Output the (X, Y) coordinate of the center of the cell containing the given text.  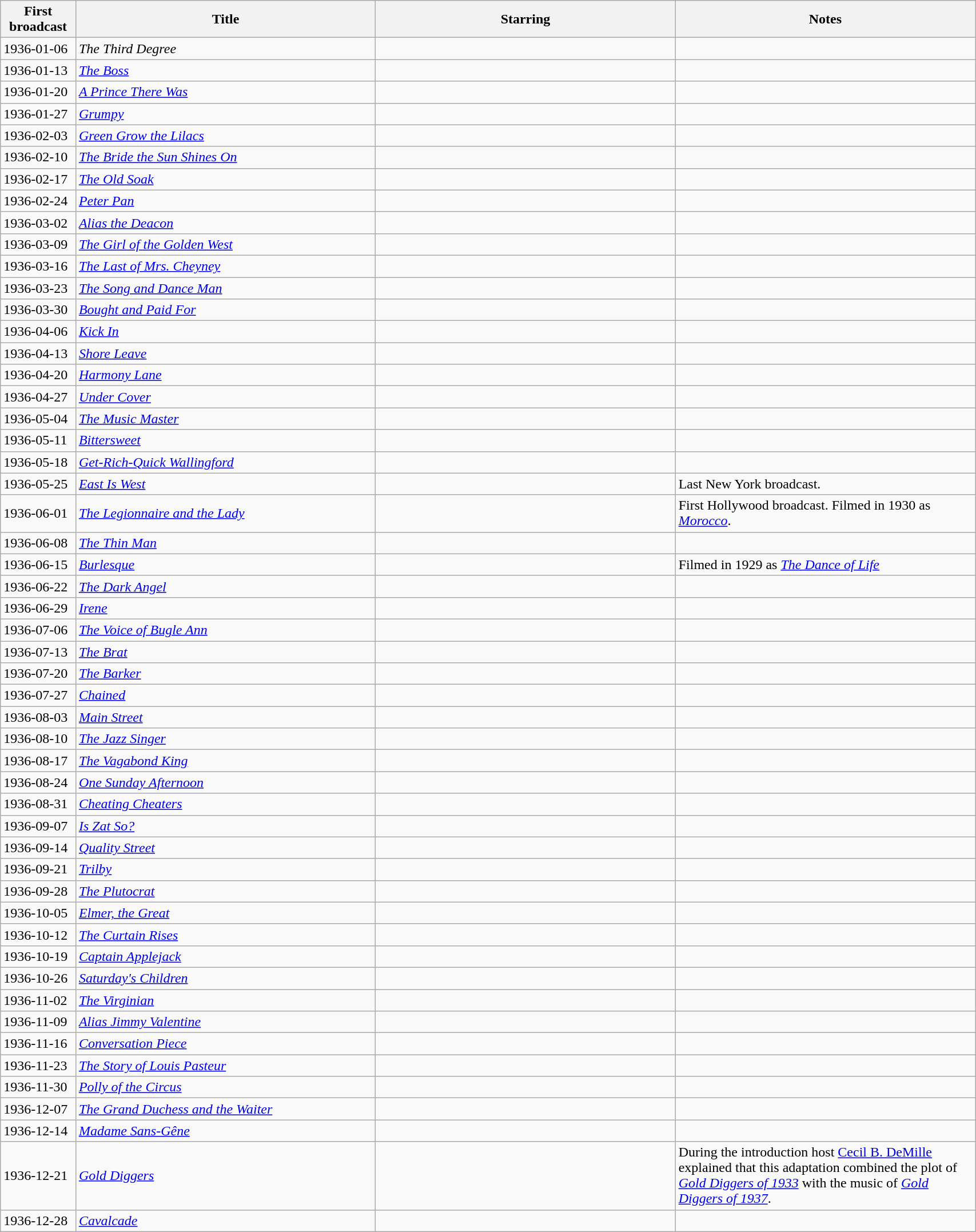
1936-05-04 (38, 419)
The Vagabond King (225, 761)
Chained (225, 696)
1936-07-06 (38, 630)
Conversation Piece (225, 1044)
Title (225, 19)
1936-10-05 (38, 913)
1936-10-12 (38, 935)
1936-11-02 (38, 1000)
The Girl of the Golden West (225, 244)
Quality Street (225, 848)
Green Grow the Lilacs (225, 136)
Get-Rich-Quick Wallingford (225, 462)
Irene (225, 608)
1936-03-30 (38, 310)
1936-11-09 (38, 1022)
Gold Diggers (225, 1176)
1936-10-26 (38, 978)
Trilby (225, 869)
The Dark Angel (225, 586)
1936-09-07 (38, 826)
1936-06-15 (38, 565)
1936-03-16 (38, 266)
Filmed in 1929 as The Dance of Life (825, 565)
East Is West (225, 484)
First Hollywood broadcast. Filmed in 1930 as Morocco. (825, 514)
The Boss (225, 70)
1936-06-22 (38, 586)
1936-02-03 (38, 136)
Kick In (225, 332)
1936-12-14 (38, 1131)
A Prince There Was (225, 92)
1936-02-17 (38, 179)
1936-12-21 (38, 1176)
1936-09-28 (38, 891)
1936-05-18 (38, 462)
1936-07-13 (38, 651)
Is Zat So? (225, 826)
The Curtain Rises (225, 935)
Cheating Cheaters (225, 804)
1936-06-01 (38, 514)
Shore Leave (225, 353)
1936-05-11 (38, 440)
The Grand Duchess and the Waiter (225, 1109)
Burlesque (225, 565)
1936-08-03 (38, 717)
1936-06-08 (38, 543)
The Jazz Singer (225, 739)
Bittersweet (225, 440)
The Old Soak (225, 179)
1936-04-20 (38, 375)
1936-01-20 (38, 92)
1936-12-07 (38, 1109)
The Story of Louis Pasteur (225, 1066)
1936-09-21 (38, 869)
1936-02-24 (38, 201)
1936-03-23 (38, 288)
Starring (525, 19)
The Music Master (225, 419)
1936-01-13 (38, 70)
Peter Pan (225, 201)
1936-08-10 (38, 739)
Notes (825, 19)
The Song and Dance Man (225, 288)
Polly of the Circus (225, 1087)
1936-01-27 (38, 114)
One Sunday Afternoon (225, 782)
1936-02-10 (38, 157)
1936-09-14 (38, 848)
The Virginian (225, 1000)
1936-10-19 (38, 956)
The Bride the Sun Shines On (225, 157)
1936-04-27 (38, 397)
1936-11-23 (38, 1066)
Bought and Paid For (225, 310)
1936-11-30 (38, 1087)
1936-07-27 (38, 696)
1936-08-17 (38, 761)
Under Cover (225, 397)
The Barker (225, 674)
Alias the Deacon (225, 222)
The Third Degree (225, 49)
First broadcast (38, 19)
The Plutocrat (225, 891)
The Last of Mrs. Cheyney (225, 266)
The Brat (225, 651)
1936-04-13 (38, 353)
1936-08-31 (38, 804)
1936-12-28 (38, 1221)
1936-03-09 (38, 244)
1936-05-25 (38, 484)
1936-03-02 (38, 222)
Main Street (225, 717)
Last New York broadcast. (825, 484)
Harmony Lane (225, 375)
Elmer, the Great (225, 913)
1936-01-06 (38, 49)
Madame Sans-Gêne (225, 1131)
1936-06-29 (38, 608)
1936-07-20 (38, 674)
1936-08-24 (38, 782)
1936-11-16 (38, 1044)
The Thin Man (225, 543)
Saturday's Children (225, 978)
Captain Applejack (225, 956)
Cavalcade (225, 1221)
The Legionnaire and the Lady (225, 514)
The Voice of Bugle Ann (225, 630)
Grumpy (225, 114)
1936-04-06 (38, 332)
Alias Jimmy Valentine (225, 1022)
